Determine the [X, Y] coordinate at the center of the cell enclosing the given text.  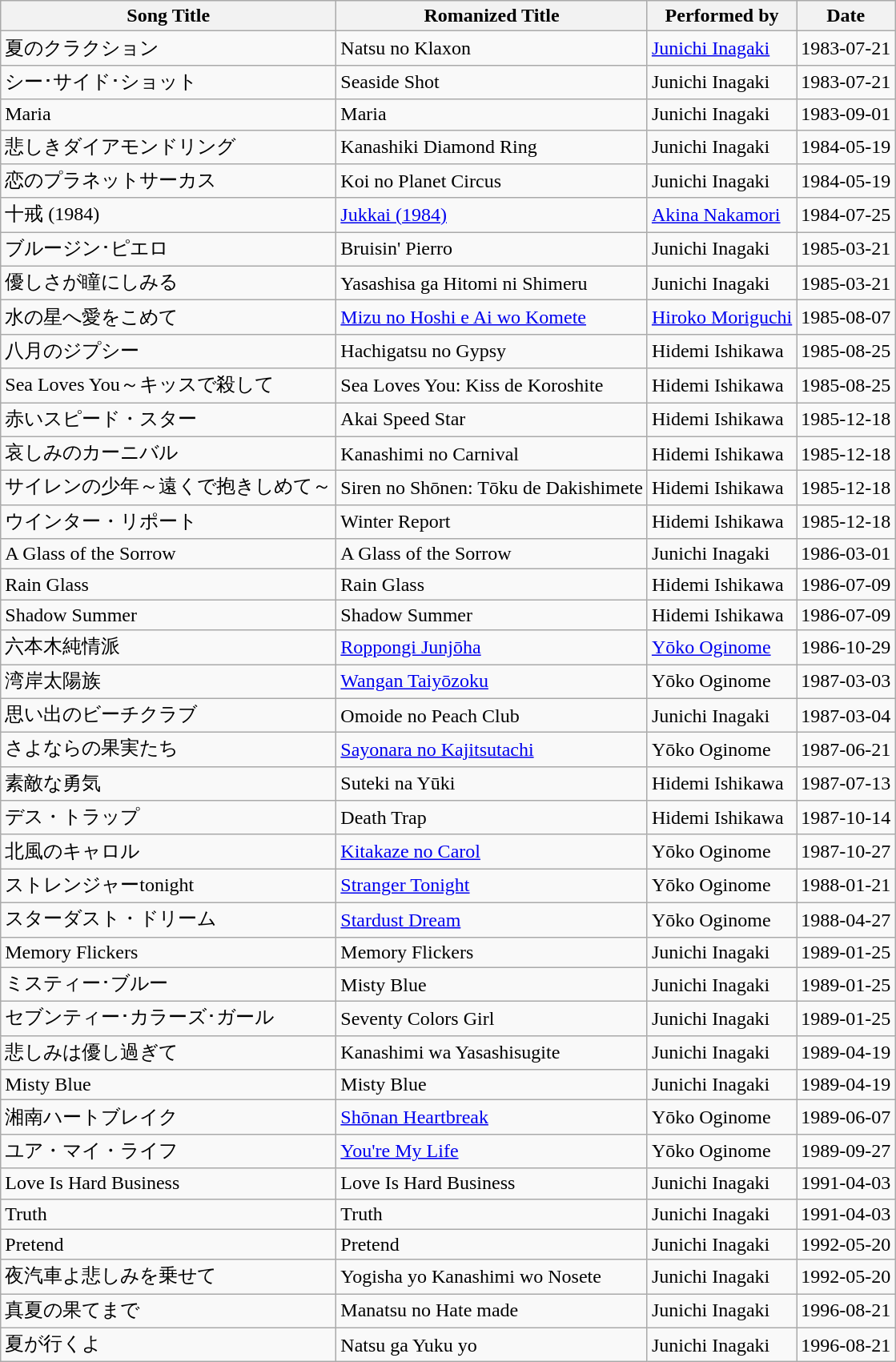
真夏の果てまで [168, 1312]
シー･サイド･ショット [168, 82]
セブンティー･カラーズ･ガール [168, 1018]
Koi no Planet Circus [492, 181]
Manatsu no Hate made [492, 1312]
Yasashisa ga Hitomi ni Shimeru [492, 283]
Seaside Shot [492, 82]
Sayonara no Kajitsutachi [492, 749]
ミスティー･ブルー [168, 985]
1987-03-04 [846, 716]
1983-09-01 [846, 115]
Hachigatsu no Gypsy [492, 351]
Roppongi Junjōha [492, 647]
八月のジプシー [168, 351]
恋のプラネットサーカス [168, 181]
夏が行くよ [168, 1345]
Stardust Dream [492, 919]
Yogisha yo Kanashimi wo Nosete [492, 1276]
Seventy Colors Girl [492, 1018]
1988-01-21 [846, 886]
Mizu no Hoshi e Ai wo Komete [492, 317]
Akai Speed Star [492, 420]
Siren no Shōnen: Tōku de Dakishimete [492, 488]
1985-08-07 [846, 317]
Bruisin' Pierro [492, 250]
You're My Life [492, 1151]
十戒 (1984) [168, 215]
1986-10-29 [846, 647]
Jukkai (1984) [492, 215]
湾岸太陽族 [168, 682]
北風のキャロル [168, 852]
ウインター・リポート [168, 522]
サイレンの少年～遠くで抱きしめて～ [168, 488]
湘南ハートブレイク [168, 1118]
Omoide no Peach Club [492, 716]
夏のクラクション [168, 48]
1987-07-13 [846, 783]
Song Title [168, 16]
Natsu ga Yuku yo [492, 1345]
Akina Nakamori [721, 215]
スターダスト・ドリーム [168, 919]
Date [846, 16]
素敵な勇気 [168, 783]
Sea Loves You: Kiss de Koroshite [492, 386]
Romanized Title [492, 16]
ストレンジャーtonight [168, 886]
悲しみは優し過ぎて [168, 1052]
1987-03-03 [846, 682]
Natsu no Klaxon [492, 48]
1987-06-21 [846, 749]
Sea Loves You～キッスで殺して [168, 386]
Winter Report [492, 522]
Kanashiki Diamond Ring [492, 147]
1989-09-27 [846, 1151]
Death Trap [492, 818]
赤いスピード・スター [168, 420]
Hiroko Moriguchi [721, 317]
Kitakaze no Carol [492, 852]
Kanashimi wa Yasashisugite [492, 1052]
1987-10-27 [846, 852]
ユア・マイ・ライフ [168, 1151]
Kanashimi no Carnival [492, 453]
夜汽車よ悲しみを乗せて [168, 1276]
Performed by [721, 16]
六本木純情派 [168, 647]
1989-06-07 [846, 1118]
Stranger Tonight [492, 886]
哀しみのカーニバル [168, 453]
1987-10-14 [846, 818]
優しさが瞳にしみる [168, 283]
ブルージン･ピエロ [168, 250]
悲しきダイアモンドリング [168, 147]
1984-07-25 [846, 215]
さよならの果実たち [168, 749]
思い出のビーチクラブ [168, 716]
1986-03-01 [846, 554]
Shōnan Heartbreak [492, 1118]
1988-04-27 [846, 919]
デス・トラップ [168, 818]
Wangan Taiyōzoku [492, 682]
Suteki na Yūki [492, 783]
水の星へ愛をこめて [168, 317]
